Find where the given text appears and provide that cell's center as (X, Y) coordinate. 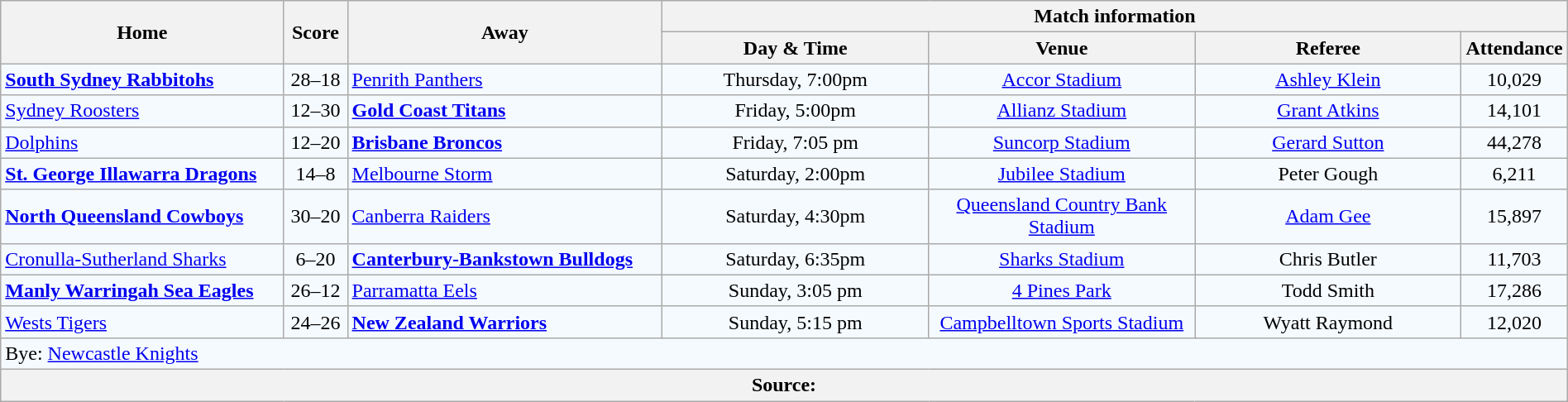
Sunday, 3:05 pm (796, 290)
Chris Butler (1328, 259)
14–8 (316, 174)
17,286 (1514, 290)
Saturday, 6:35pm (796, 259)
Canberra Raiders (504, 217)
12–20 (316, 142)
Day & Time (796, 48)
Attendance (1514, 48)
Venue (1062, 48)
6–20 (316, 259)
Queensland Country Bank Stadium (1062, 217)
Score (316, 32)
11,703 (1514, 259)
24–26 (316, 322)
10,029 (1514, 79)
Canterbury-Bankstown Bulldogs (504, 259)
Adam Gee (1328, 217)
Grant Atkins (1328, 111)
St. George Illawarra Dragons (142, 174)
Ashley Klein (1328, 79)
Thursday, 7:00pm (796, 79)
Brisbane Broncos (504, 142)
South Sydney Rabbitohs (142, 79)
Parramatta Eels (504, 290)
12,020 (1514, 322)
Source: (784, 385)
4 Pines Park (1062, 290)
Home (142, 32)
Away (504, 32)
Bye: Newcastle Knights (784, 353)
Sydney Roosters (142, 111)
6,211 (1514, 174)
15,897 (1514, 217)
Gerard Sutton (1328, 142)
44,278 (1514, 142)
Wyatt Raymond (1328, 322)
Melbourne Storm (504, 174)
Friday, 5:00pm (796, 111)
28–18 (316, 79)
12–30 (316, 111)
North Queensland Cowboys (142, 217)
Allianz Stadium (1062, 111)
Referee (1328, 48)
Wests Tigers (142, 322)
Penrith Panthers (504, 79)
Suncorp Stadium (1062, 142)
Cronulla-Sutherland Sharks (142, 259)
Gold Coast Titans (504, 111)
Saturday, 4:30pm (796, 217)
Saturday, 2:00pm (796, 174)
Jubilee Stadium (1062, 174)
Match information (1115, 17)
Dolphins (142, 142)
Accor Stadium (1062, 79)
30–20 (316, 217)
Todd Smith (1328, 290)
Sunday, 5:15 pm (796, 322)
14,101 (1514, 111)
Sharks Stadium (1062, 259)
New Zealand Warriors (504, 322)
Friday, 7:05 pm (796, 142)
Peter Gough (1328, 174)
Manly Warringah Sea Eagles (142, 290)
26–12 (316, 290)
Campbelltown Sports Stadium (1062, 322)
